Detect which cell encompasses the target text, then output its [X, Y] center coordinate. 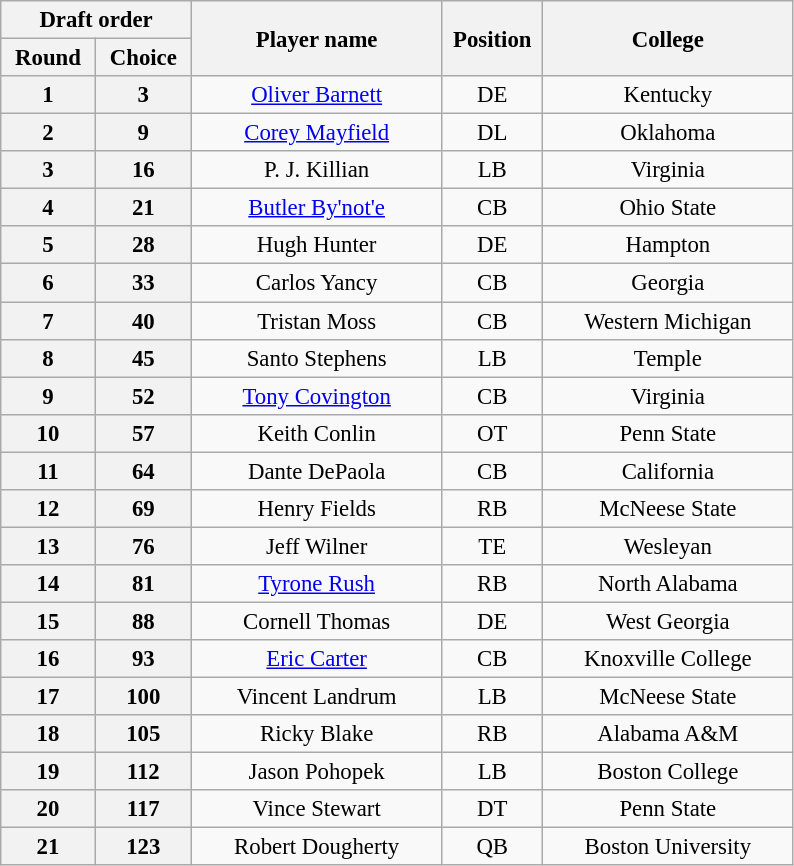
Hugh Hunter [316, 245]
Hampton [668, 245]
Tristan Moss [316, 321]
Kentucky [668, 95]
Oliver Barnett [316, 95]
20 [48, 809]
57 [143, 433]
Keith Conlin [316, 433]
Carlos Yancy [316, 283]
DT [492, 809]
Choice [143, 58]
Georgia [668, 283]
117 [143, 809]
Jeff Wilner [316, 546]
81 [143, 584]
Draft order [96, 20]
Boston University [668, 847]
64 [143, 471]
Wesleyan [668, 546]
OT [492, 433]
88 [143, 621]
6 [48, 283]
College [668, 38]
Henry Fields [316, 509]
Boston College [668, 772]
Round [48, 58]
Butler By'not'e [316, 208]
1 [48, 95]
14 [48, 584]
28 [143, 245]
19 [48, 772]
Oklahoma [668, 133]
Tony Covington [316, 396]
13 [48, 546]
10 [48, 433]
Corey Mayfield [316, 133]
17 [48, 697]
18 [48, 734]
TE [492, 546]
Position [492, 38]
West Georgia [668, 621]
Ohio State [668, 208]
Tyrone Rush [316, 584]
2 [48, 133]
Player name [316, 38]
QB [492, 847]
Santo Stephens [316, 358]
North Alabama [668, 584]
7 [48, 321]
12 [48, 509]
DL [492, 133]
15 [48, 621]
123 [143, 847]
California [668, 471]
8 [48, 358]
Alabama A&M [668, 734]
Temple [668, 358]
Robert Dougherty [316, 847]
76 [143, 546]
45 [143, 358]
Dante DePaola [316, 471]
P. J. Killian [316, 170]
40 [143, 321]
100 [143, 697]
52 [143, 396]
Eric Carter [316, 659]
Ricky Blake [316, 734]
Jason Pohopek [316, 772]
Cornell Thomas [316, 621]
Vincent Landrum [316, 697]
Western Michigan [668, 321]
5 [48, 245]
93 [143, 659]
69 [143, 509]
112 [143, 772]
11 [48, 471]
105 [143, 734]
Vince Stewart [316, 809]
33 [143, 283]
4 [48, 208]
Knoxville College [668, 659]
